Extract the [x, y] coordinate from the center of the cell holding the provided text.  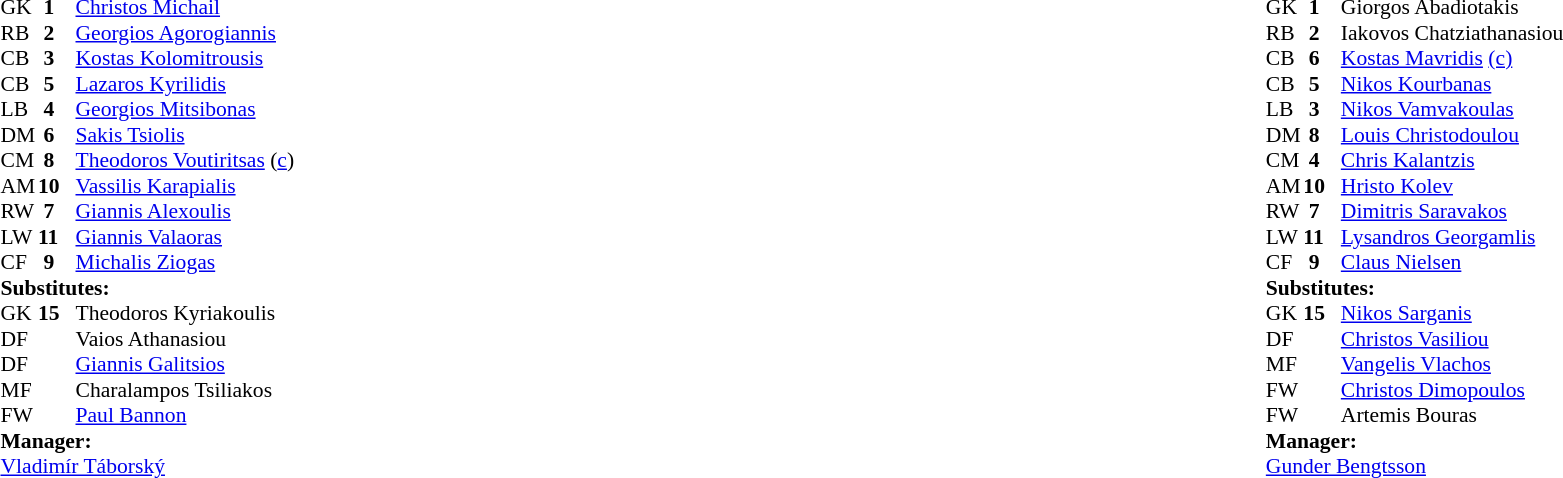
Vaios Athanasiou [186, 339]
Iakovos Chatziathanasiou [1452, 33]
Lazaros Kyrilidis [186, 84]
Giannis Galitsios [186, 365]
Kostas Mavridis (c) [1452, 59]
Theodoros Kyriakoulis [186, 313]
Paul Bannon [186, 415]
Christos Dimopoulos [1452, 390]
Vassilis Karapialis [186, 186]
Giannis Valaoras [186, 237]
Michalis Ziogas [186, 263]
Artemis Bouras [1452, 415]
Charalampos Tsiliakos [186, 390]
Chris Kalantzis [1452, 161]
Lysandros Georgamlis [1452, 237]
Nikos Vamvakoulas [1452, 109]
Georgios Agorogiannis [186, 33]
Christos Vasiliou [1452, 339]
Theodoros Voutiritsas (c) [186, 161]
Nikos Kourbanas [1452, 84]
Nikos Sarganis [1452, 313]
Hristo Kolev [1452, 186]
Georgios Mitsibonas [186, 109]
Kostas Kolomitrousis [186, 59]
Louis Christodoulou [1452, 135]
Claus Nielsen [1452, 263]
Vangelis Vlachos [1452, 365]
Sakis Tsiolis [186, 135]
Giannis Alexoulis [186, 211]
Dimitris Saravakos [1452, 211]
